Return (X, Y) of the center of cell containing provided text 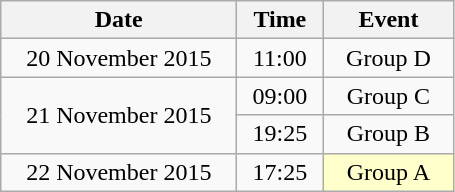
Group B (388, 134)
21 November 2015 (119, 115)
Group A (388, 172)
09:00 (280, 96)
Date (119, 20)
17:25 (280, 172)
19:25 (280, 134)
20 November 2015 (119, 58)
22 November 2015 (119, 172)
Group D (388, 58)
Event (388, 20)
Time (280, 20)
Group C (388, 96)
11:00 (280, 58)
